Output the [x, y] coordinate of the center of the cell containing the given text.  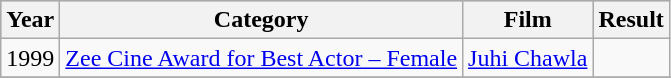
Film [528, 20]
Zee Cine Award for Best Actor – Female [262, 58]
Category [262, 20]
Juhi Chawla [528, 58]
Result [631, 20]
Year [30, 20]
1999 [30, 58]
